Determine the [X, Y] coordinate at the center of the cell enclosing the given text.  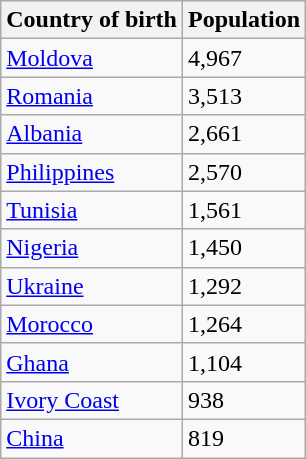
1,450 [244, 248]
819 [244, 438]
Ivory Coast [92, 400]
3,513 [244, 96]
2,661 [244, 134]
4,967 [244, 58]
1,264 [244, 324]
Moldova [92, 58]
Albania [92, 134]
China [92, 438]
938 [244, 400]
Ukraine [92, 286]
1,104 [244, 362]
Nigeria [92, 248]
1,561 [244, 210]
Ghana [92, 362]
Population [244, 20]
Philippines [92, 172]
2,570 [244, 172]
Romania [92, 96]
1,292 [244, 286]
Morocco [92, 324]
Country of birth [92, 20]
Tunisia [92, 210]
